Pinpoint the cell where the given text exists, returning its [X, Y] midpoint coordinate. 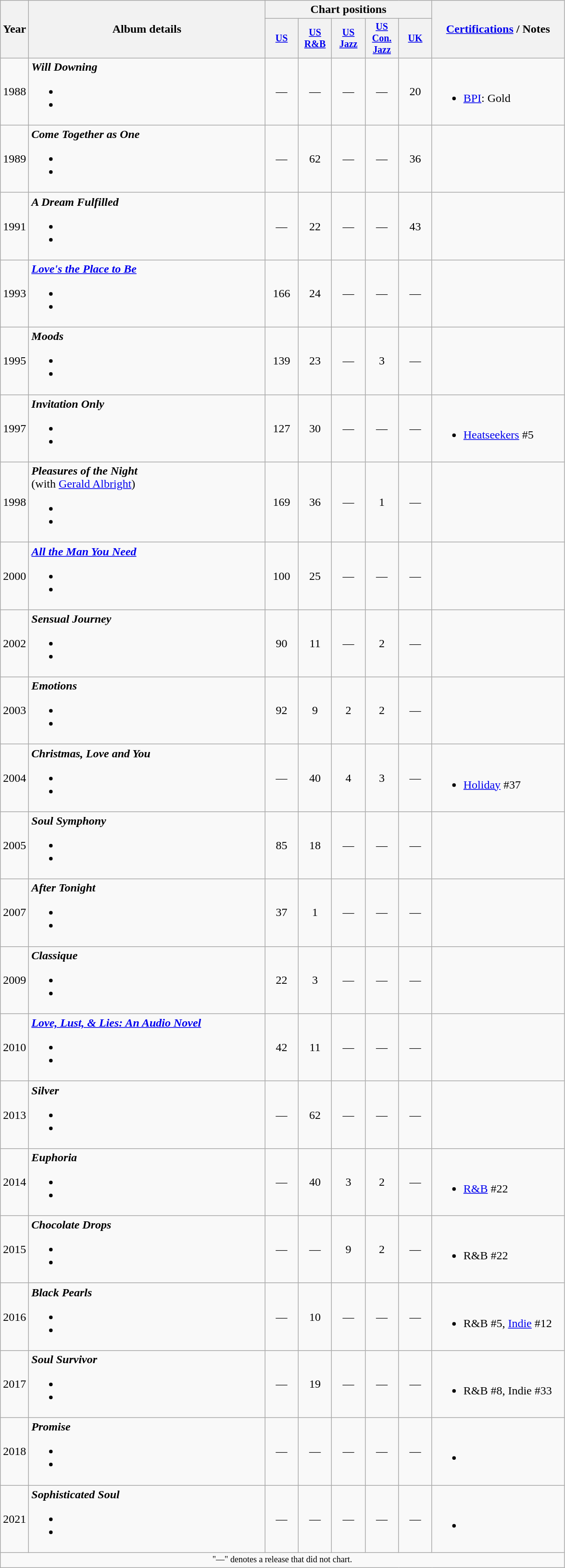
2003 [14, 711]
Soul Survivor [147, 1384]
1988 [14, 91]
139 [282, 361]
Promise [147, 1452]
25 [314, 576]
After Tonight [147, 913]
85 [282, 845]
Sensual Journey [147, 643]
"—" denotes a release that did not chart. [283, 1560]
2009 [14, 980]
1991 [14, 226]
Invitation Only [147, 428]
Chart positions [348, 10]
Heatseekers #5 [498, 428]
18 [314, 845]
Sophisticated Soul [147, 1519]
2004 [14, 778]
UK [415, 38]
2013 [14, 1115]
R&B #8, Indie #33 [498, 1384]
BPI: Gold [498, 91]
169 [282, 502]
92 [282, 711]
2015 [14, 1249]
Love's the Place to Be [147, 293]
Silver [147, 1115]
2007 [14, 913]
1998 [14, 502]
Pleasures of the Night(with Gerald Albright) [147, 502]
2000 [14, 576]
2017 [14, 1384]
Come Together as One [147, 159]
19 [314, 1384]
1995 [14, 361]
4 [348, 778]
Soul Symphony [147, 845]
Euphoria [147, 1182]
R&B #5, Indie #12 [498, 1317]
2021 [14, 1519]
Will Downing [147, 91]
20 [415, 91]
Album details [147, 29]
1993 [14, 293]
10 [314, 1317]
A Dream Fulfilled [147, 226]
US [282, 38]
127 [282, 428]
2014 [14, 1182]
US Jazz [348, 38]
Christmas, Love and You [147, 778]
166 [282, 293]
100 [282, 576]
23 [314, 361]
Certifications / Notes [498, 29]
Year [14, 29]
2005 [14, 845]
2018 [14, 1452]
37 [282, 913]
1989 [14, 159]
43 [415, 226]
Emotions [147, 711]
US R&B [314, 38]
2016 [14, 1317]
US Con. Jazz [382, 38]
2002 [14, 643]
90 [282, 643]
30 [314, 428]
Black Pearls [147, 1317]
Classique [147, 980]
24 [314, 293]
Love, Lust, & Lies: An Audio Novel [147, 1047]
42 [282, 1047]
Moods [147, 361]
All the Man You Need [147, 576]
Holiday #37 [498, 778]
2010 [14, 1047]
1997 [14, 428]
Chocolate Drops [147, 1249]
